Pinpoint the cell where the given text exists, returning its (x, y) midpoint coordinate. 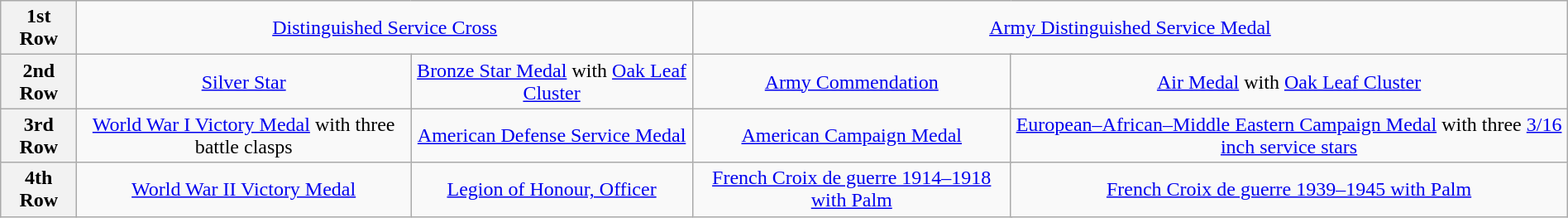
1st Row (39, 28)
Air Medal with Oak Leaf Cluster (1288, 81)
Army Commendation (852, 81)
Bronze Star Medal with Oak Leaf Cluster (552, 81)
French Croix de guerre 1939–1945 with Palm (1288, 189)
American Defense Service Medal (552, 136)
2nd Row (39, 81)
3rd Row (39, 136)
Silver Star (244, 81)
World War II Victory Medal (244, 189)
World War I Victory Medal with three battle clasps (244, 136)
French Croix de guerre 1914–1918 with Palm (852, 189)
American Campaign Medal (852, 136)
Army Distinguished Service Medal (1131, 28)
4th Row (39, 189)
Distinguished Service Cross (385, 28)
European–African–Middle Eastern Campaign Medal with three 3/16 inch service stars (1288, 136)
Legion of Honour, Officer (552, 189)
